For the text-containing cell, return its midpoint in [X, Y] coordinate format. 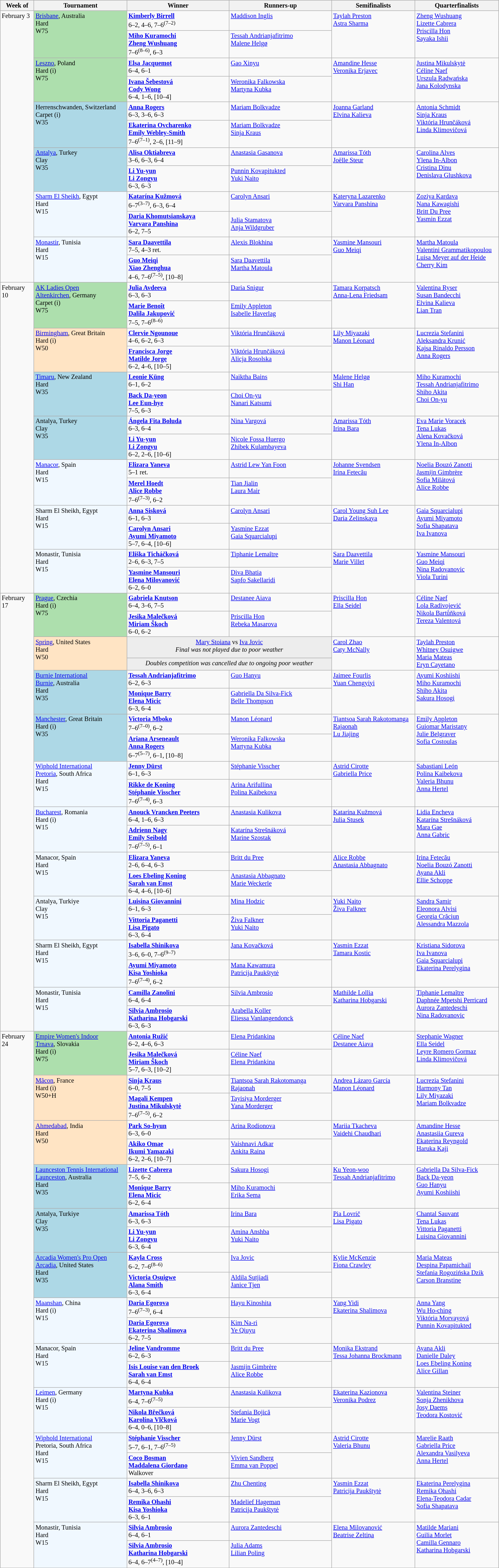
Malene Helgø Shi Han [373, 394]
Katarína Kužmová Julia Stusek [373, 830]
Tiantsoa Sarah Rakotomanga Rajaonah Lu Jiajing [373, 737]
Leszno, Poland Hard (i) W75 [81, 80]
Anouck Vrancken Peeters 6–4, 1–6, 6–3 [178, 816]
Amarissa Tóth Irina Bara [373, 438]
Ayana Akli Danielle Daley Loes Ebeling Koning Alice Gillan [457, 1365]
Madelief Hageman Patricija Paukštytė [281, 1509]
Johanne Svendsen Irina Fetecău [373, 483]
Merel Hoedt Alice Robbe 7–6(7–3), 6–2 [178, 491]
Li Yu-yun Li Zongyu 6–2, 2–6, [10–6] [178, 447]
Antonia Schmidt Sinja Kraus Viktória Hrunčáková Linda Klimovičová [457, 125]
Vaishnavi Adkar Ankita Raina [281, 1152]
Silvia Ambrosio 6–4, 6–1 [178, 1531]
AK Ladies Open Altenkirchen, Germany Carpet (i) W75 [81, 305]
Sara Daavettila Marie Villet [373, 571]
Naiktha Bains [281, 381]
Viktória Hrunčáková Alicja Rosolska [281, 359]
Luisina Giovannini 6–1, 6–3 [178, 905]
Daria Egorova Ekaterina Shalimova 6–2, 7–5 [178, 1331]
Silvia Ambrosio Katharina Hobgarski 6–3, 6–3 [178, 1018]
Pia Lovrič Lisa Pigato [373, 1230]
Carolyn Ansari Ayumi Miyamoto 5–7, 6–4, [10–6] [178, 536]
Mina Hodzic [281, 905]
Andrea Lázaro García Manon Léonard [373, 1098]
Ku Yeon-woo Tessah Andrianjafitrimo [373, 1186]
Prague, Czechia Hard (i) W75 [81, 615]
Lucrezia Stefanini Harmony Tan Lily Miyazaki Mariam Bolkvadze [457, 1098]
Živa Falkner Yuki Naito [281, 927]
Ariana Arseneault Anna Rogers 6–7(5–7), 6–1, [10–8] [178, 747]
Julia Stamatova Anja Wildgruber [281, 224]
Zhu Chenting [281, 1487]
Yasmine Mansouri Guo Meiqi Nina Radovanovic Viola Turini [457, 571]
Brisbane, Australia Hard W75 [81, 34]
Birmingham, Great Britain Hard (i) W50 [81, 350]
Kristiana Sidorova Iva Ivanova Gaia Squarcialupi Ekaterina Perelygina [457, 964]
Chantal Sauvant Tena Lukas Vittoria Paganetti Luisina Giovannini [457, 1230]
Anna Yang Wu Ho-ching Viktória Morvayová Punnin Kovapitukted [457, 1320]
Choi On-yu Nanari Katsumi [281, 403]
Yang Yidi Ekaterina Shalimova [373, 1320]
Valentina Ryser Susan Bandecchi Elvina Kalieva Lian Tran [457, 305]
Emily Appleton Guiomar Maristany Julie Belgraver Sofia Costoulas [457, 737]
Emily Appleton Isabelle Haverlag [281, 314]
Tiphanie Lemaître Daphnée Mpetshi Perricard Aurora Zantedeschi Nina Radovanovic [457, 1009]
Taylah Preston Whitney Osuigwe Maria Mateas Eryn Cayetano [457, 653]
Camilla Zanolini 6–4, 6–4 [178, 996]
Céline Naef Destanee Aiava [373, 1053]
Eva Marie Voracek Tena Lukas Alena Kovačková Ylena In-Albon [457, 438]
Launceston Tennis International Launceston, Australia Hard W35 [81, 1186]
Jasmijn Gimbrère Alice Robbe [281, 1374]
Tiphanie Lemaître [281, 558]
Maddison Inglis [281, 21]
Marelie Raath Gabriella Price Alexandra Vasilyeva Anna Hertel [457, 1455]
Li Yu-yun Li Zongyu 6–3, 6–3 [178, 178]
Yasmine Mansouri Elena Milovanović 6–2, 6–0 [178, 580]
Destanee Aiava [281, 602]
Empire Women's Indoor Trnava, Slovakia Hard (i) W75 [81, 1053]
Amina Anshba Yuki Naito [281, 1239]
Jeline Vandromme 6–2, 6–3 [178, 1352]
Astrid Cirotte Valeria Bhunu [373, 1455]
Silvia Ambrosio Katharina Hobgarski 6–4, 6–7(4–7), [10–4] [178, 1554]
Coco Bosman Maddalena Giordano Walkover [178, 1465]
Tiantsoa Sarah Rakotomanga Rajaonah [281, 1084]
Timaru, New Zealand Hard W35 [81, 394]
Valentina Steiner Sonja Zhenikhova Josy Daems Teodora Kostović [457, 1410]
Kateryna Lazarenko Varvara Panshina [373, 214]
Sara Daavettila 7–5, 4–3 ret. [178, 246]
Jesika Malečková Miriam Škoch 6–0, 6–2 [178, 624]
Isis Louise van den Broek Sarah van Emst 6–4, 6–4 [178, 1374]
Sinja Kraus 6–0, 7–5 [178, 1084]
Anna Rogers 6–3, 3–6, 6–3 [178, 111]
Astrid Lew Yan Foon [281, 469]
Hayu Kinoshita [281, 1308]
Priscilla Hon Ella Seidel [373, 615]
Céline Naef Elena Pridankina [281, 1062]
Herrenschwanden, Switzerland Carpet (i) W35 [81, 125]
Gao Xinyu [281, 67]
Tayisiya Morderger Yana Morderger [281, 1107]
Lily Miyazaki Manon Léonard [373, 350]
Miho Kuramochi Erika Sema [281, 1195]
Victoria Osuigwe Alana Smith 6–3, 6–4 [178, 1285]
Li Yu-yun Li Zongyu 6–3, 6–4 [178, 1239]
Joanna Garland Elvina Kalieva [373, 125]
Clervie Ngounoue 4–6, 6–2, 6–3 [178, 337]
Gaia Squarcialupi Ayumi Miyamoto Sofia Shapatava Iva Ivanova [457, 527]
Leonie Küng 6–1, 6–2 [178, 381]
Mariam Bolkvadze Sinja Kraus [281, 134]
Isabella Shinikova 3–6, 6–0, 7–6(9–7) [178, 950]
Amarissa Tóth Joëlle Steur [373, 169]
Iva Jovic [281, 1262]
Nikola Břečková Karolína Vlčková 6–4, 0–6, [10–8] [178, 1420]
Jana Kovačková [281, 950]
Mathilde Lollia Katharina Hobgarski [373, 1009]
Arabella Koller Eliessa Vanlangendonck [281, 1018]
Back Da-yeon Lee Eun-hye 7–5, 6–3 [178, 403]
Yasmine Ezzat Gaia Squarcialupi [281, 536]
Ahmedabad, India Hard W50 [81, 1142]
Akiko Omae Ikumi Yamazaki 6–2, 2–6, [10–7] [178, 1152]
Miho Kuramochi Zheng Wushuang 7–6(8–6), 6–3 [178, 44]
Ayumi Koshiishi Miho Kuramochi Shiho Akita Sakura Hosogi [457, 692]
Elena Milovanović Beatrise Zeltiņa [373, 1545]
Diva Bhatia Sapfo Sakellaridi [281, 580]
Zheng Wushuang Lizette Cabrera Priscilla Hon Sayaka Ishii [457, 34]
Kayla Cross 6–2, 7–6(8–6) [178, 1262]
Daria Egorova 7–6(7–3), 6–4 [178, 1308]
Stephanie Wagner Ella Seidel Leyre Romero Gormaz Linda Klimovičová [457, 1053]
Monique Barry Elena Micic 6–3, 6–4 [178, 701]
Amarissa Tóth 6–3, 6–3 [178, 1217]
Julia Avdeeva 6–3, 6–3 [178, 291]
Kylie McKenzie Fiona Crawley [373, 1275]
Eliška Ticháčková 2–6, 6–3, 7–5 [178, 558]
Leimen, Germany Hard (i) W15 [81, 1410]
Silvia Ambrosio [281, 996]
Irina Fetecău Noelia Bouzó Zanotti Ayana Akli Ellie Schoppe [457, 874]
Marie Benoît Dalila Jakupović 7–5, 7–6(8–6) [178, 314]
Julia Adams Lilian Poling [281, 1554]
Yasmin Ezzat Tamara Kostic [373, 964]
Jenny Dürst [281, 1443]
Carolina Alves Ylena In-Albon Cristina Dinu Denislava Glushkova [457, 169]
Elizara Yaneva 2–6, 6–4, 6–3 [178, 861]
Tournament [81, 5]
Week of [17, 5]
Sara Daavettila Martha Matoula [281, 268]
Magali Kempen Justina Mikulskytė 7–6(7–5), 6–2 [178, 1107]
Elizara Yaneva 5–1 ret. [178, 469]
Isabella Shinikova 6–4, 3–6, 6–3 [178, 1487]
Lizette Cabrera 7–5, 6–2 [178, 1174]
Punnin Kovapitukted Yuki Naito [281, 178]
Gabriella Da Silva-Fick Back Da-yeon Guo Hanyu Ayumi Koshiishi [457, 1186]
Mariia Tkacheva Vaidehi Chaudhari [373, 1142]
Gabriela Knutson 6–4, 3–6, 7–5 [178, 602]
Tessah Andrianjafitrimo Malene Helgø [281, 44]
Antalya, Turkiye Clay W35 [81, 1230]
Gabriella Da Silva-Fick Belle Thompson [281, 701]
Kimberly Birrell 6–2, 4–6, 7–6(7–2) [178, 21]
Ayumi Miyamoto Kisa Yoshioka 7–6(7–4), 6–2 [178, 973]
Lucrezia Stefanini Aleksandra Krunić Kajsa Rinaldo Persson Anna Rogers [457, 350]
Aldila Sutjiadi Janice Tjen [281, 1285]
Irina Bara [281, 1217]
Nicole Fossa Huergo Zhibek Kulambayeva [281, 447]
Guo Hanyu [281, 679]
Spring, United States Hard W50 [81, 653]
Vittoria Paganetti Lisa Pigato 6–3, 6–4 [178, 927]
Martyna Kubka 6–4, 7–6(7–5) [178, 1397]
Quarterfinalists [457, 5]
Carol Zhao Caty McNally [373, 653]
Sabastiani León Polina Kaibekova Valeria Bhunu Anna Hertel [457, 784]
Alice Robbe Anastasia Abbagnato [373, 874]
Loes Ebeling Koning Sarah van Emst 6–4, 4–6, [10–6] [178, 883]
Ekaterina Perelygina Remika Ohashi Elena-Teodora Cadar Sofia Shapatava [457, 1500]
Tessah Andrianjafitrimo 6–2, 6–3 [178, 679]
Alexis Blokhina [281, 246]
Burnie InternationalBurnie, Australia Hard W35 [81, 692]
Yasmine Mansouri Guo Meiqi [373, 260]
Carol Young Suh Lee Daria Zelinskaya [373, 527]
Bucharest, Romania Hard (i) W15 [81, 830]
Antonia Ružić 6–2, 4–6, 6–3 [178, 1040]
Mary Stoiana vs Iva Jovic Final was not played due to poor weather [229, 647]
Mariam Bolkvadze [281, 111]
Monika Ekstrand Tessa Johanna Brockmann [373, 1365]
Manon Léonard [281, 724]
Ekaterina Kazionova Veronika Podrez [373, 1410]
Aurora Zantedeschi [281, 1531]
Semifinalists [373, 5]
Jaimee Fourlis Yuan Chengyiyi [373, 692]
Arina Rodionova [281, 1130]
Sakura Hosogi [281, 1174]
Viktória Hrunčáková [281, 337]
Winner [178, 5]
Arina Arifullina Polina Kaibekova [281, 793]
Maria Mateas Despina Papamichail Stefania Rogozińska Dzik Carson Branstine [457, 1275]
Zoziya Kardava Nana Kawagishi Britt Du Pree Yasmin Ezzat [457, 214]
Daria Khomutsianskaya Varvara Panshina 6–2, 7–5 [178, 224]
Sandra Samir Eleonora Alvisi Georgia Crăciun Alessandra Mazzola [457, 918]
Jesika Malečková Miriam Škoch 5–7, 6–3, [10–2] [178, 1062]
Taylah Preston Astra Sharma [373, 34]
Anastasia Gasanova [281, 157]
Justina Mikulskytė Céline Naef Urszula Radwańska Jana Kolodynska [457, 80]
Nina Vargová [281, 425]
Manchester, Great Britain Hard (i) W35 [81, 737]
Jenny Dürst 6–1, 6–3 [178, 770]
Anna Sisková 6–1, 6–3 [178, 514]
Kim Na-ri Ye Qiuyu [281, 1331]
Monique Barry Elena Micic 6–2, 6–4 [178, 1195]
Tamara Korpatsch Anna-Lena Friedsam [373, 305]
Wiphold InternationalPretoria, South Africa Hard W15 [81, 784]
Matilde Mariani Guilia Morlet Camilla Gennaro Katharina Hobgarski [457, 1545]
Mana Kawamura Patricija Paukštytė [281, 973]
February 10 [17, 438]
Martha Matoula Valentini Grammatikopoulou Luisa Meyer auf der Heide Cherry Kim [457, 260]
Mâcon, France Hard (i) W50+H [81, 1098]
Amandine Hesse Veronika Erjavec [373, 80]
Tian Jialin Laura Mair [281, 491]
Arcadia Women's Pro Open Arcadia, United States Hard W35 [81, 1275]
Remika Ohashi Kisa Yoshioka 6–3, 6–1 [178, 1509]
Alisa Oktiabreva 3–6, 6–3, 6–4 [178, 157]
February 3 [17, 146]
Stéphanie Visscher 5–7, 6–1, 7–6(7–5) [178, 1443]
Elena Pridankina [281, 1040]
Guo Meiqi Xiao Zhenghua 4–6, 7–6(7–5), [10–8] [178, 268]
Wiphold International Pretoria, South Africa Hard W15 [81, 1455]
Yuki Naito Živa Falkner [373, 918]
Ekaterina Ovcharenko Emily Webley-Smith 7–6(7–1), 2–6, [11–9] [178, 134]
February 17 [17, 812]
Stéphanie Visscher [281, 770]
Katarína Kužmová 6–7(3–7), 6–3, 6–4 [178, 201]
Maanshan, China Hard (i) W15 [81, 1320]
Yasmin Ezzat Patricija Paukštytė [373, 1500]
Runners-up [281, 5]
Miho Kuramochi Tessah Andrianjafitrimo Shiho Akita Choi On-yu [457, 394]
Doubles competition was cancelled due to ongoing poor weather [229, 664]
Céline Naef Lola Radivojević Nikola Bartůňková Tereza Valentová [457, 615]
Priscilla Hon Rebeka Masarova [281, 624]
Elsa Jacquemot 6–4, 6–1 [178, 67]
Daria Snigur [281, 291]
Ángela Fita Boluda 6–3, 6–4 [178, 425]
Francisca Jorge Matilde Jorge 6–2, 4–6, [10–5] [178, 359]
Katarína Strešnáková Marine Szostak [281, 838]
Rikke de Koning Stéphanie Visscher 7–6(7–4), 6–3 [178, 793]
February 24 [17, 1299]
Victoria Mboko 7–6(7–0), 6–2 [178, 724]
Vivien Sandberg Emma van Poppel [281, 1465]
Amandine Hesse Anastasiia Gureva Ekaterina Reyngold Haruka Kaji [457, 1142]
Astrid Cirotte Gabriella Price [373, 784]
Lidia Encheva Katarína Strešnáková Mara Gae Anna Gabric [457, 830]
Noelia Bouzó Zanotti Jasmijn Gimbrère Sofia Milátová Alice Robbe [457, 483]
Anastasia Abbagnato Marie Weckerle [281, 883]
Adrienn Nagy Emily Seibold 7–6(7–5), 6–1 [178, 838]
Park So-hyun 6–3, 6–0 [178, 1130]
Ștefania Bojică Marie Vogt [281, 1420]
Ivana Šebestová Cody Wong 6–4, 1–6, [10–4] [178, 89]
Antalya, Turkiye Clay W15 [81, 918]
